Provide the (x, y) coordinate of the cell's center where the given text is located.  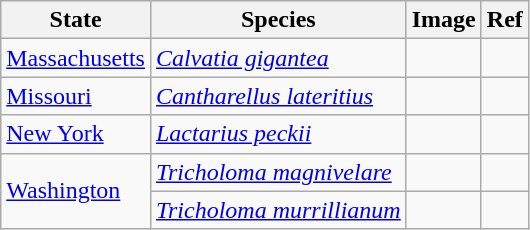
Missouri (76, 96)
Image (444, 20)
Lactarius peckii (278, 134)
New York (76, 134)
Washington (76, 191)
Tricholoma magnivelare (278, 172)
Ref (504, 20)
Tricholoma murrillianum (278, 210)
Cantharellus lateritius (278, 96)
Species (278, 20)
Calvatia gigantea (278, 58)
State (76, 20)
Massachusetts (76, 58)
